Capture the cell that displays the provided text and extract its (X, Y) central coordinate. 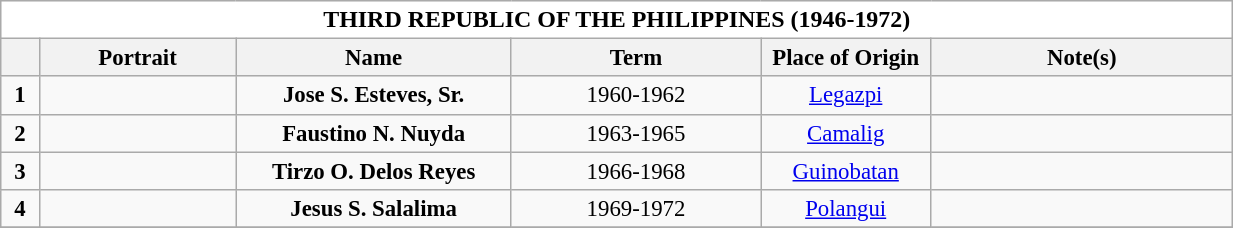
Portrait (138, 58)
Place of Origin (846, 58)
Term (636, 58)
2 (20, 133)
Faustino N. Nuyda (374, 133)
1969-1972 (636, 208)
Tirzo O. Delos Reyes (374, 171)
3 (20, 171)
Jesus S. Salalima (374, 208)
Note(s) (1082, 58)
1966-1968 (636, 171)
1963-1965 (636, 133)
Polangui (846, 208)
1960-1962 (636, 96)
THIRD REPUBLIC OF THE PHILIPPINES (1946-1972) (617, 20)
Camalig (846, 133)
Name (374, 58)
Jose S. Esteves, Sr. (374, 96)
Legazpi (846, 96)
Guinobatan (846, 171)
4 (20, 208)
1 (20, 96)
